Locate the cell with the specified text and output its [x, y] center coordinate. 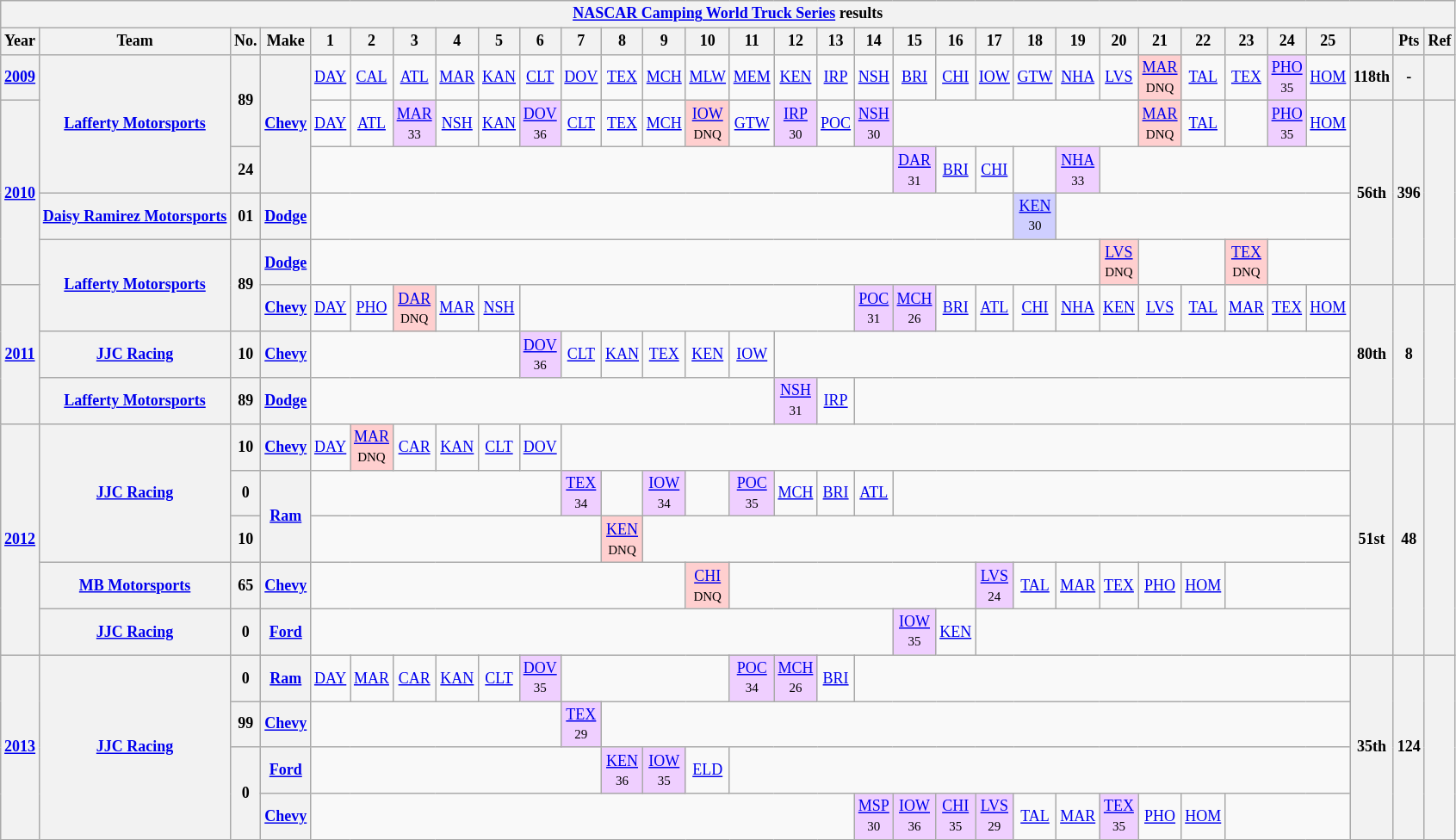
118th [1372, 77]
TEXDNQ [1247, 262]
396 [1409, 193]
17 [995, 41]
IRP30 [796, 124]
124 [1409, 747]
POC31 [873, 308]
20 [1119, 41]
NSH31 [796, 401]
01 [246, 216]
7 [581, 41]
DARDNQ [414, 308]
2009 [21, 77]
POC35 [752, 493]
POC34 [752, 678]
Pts [1409, 41]
TEX35 [1119, 817]
16 [956, 41]
ELD [708, 770]
14 [873, 41]
5 [499, 41]
IOW36 [914, 817]
35th [1372, 747]
MLW [708, 77]
NHA33 [1078, 170]
POC [836, 124]
19 [1078, 41]
4 [457, 41]
Daisy Ramirez Motorsports [134, 216]
CAL [372, 77]
LVS24 [995, 585]
1 [331, 41]
TEX34 [581, 493]
2012 [21, 539]
Year [21, 41]
2 [372, 41]
MEM [752, 77]
2013 [21, 747]
MAR33 [414, 124]
NSH30 [873, 124]
13 [836, 41]
65 [246, 585]
48 [1409, 539]
51st [1372, 539]
22 [1204, 41]
TEX29 [581, 724]
MSP30 [873, 817]
11 [752, 41]
56th [1372, 193]
80th [1372, 355]
No. [246, 41]
Team [134, 41]
21 [1160, 41]
3 [414, 41]
2011 [21, 355]
- [1409, 77]
25 [1328, 41]
NASCAR Camping World Truck Series results [728, 14]
IOW34 [664, 493]
MB Motorsports [134, 585]
CHIDNQ [708, 585]
Ref [1440, 41]
15 [914, 41]
12 [796, 41]
KEN30 [1035, 216]
9 [664, 41]
LVS29 [995, 817]
LVSDNQ [1119, 262]
2010 [21, 193]
KENDNQ [623, 540]
IOWDNQ [708, 124]
KEN36 [623, 770]
CHI35 [956, 817]
18 [1035, 41]
DOV35 [540, 678]
6 [540, 41]
DAR31 [914, 170]
Make [286, 41]
99 [246, 724]
23 [1247, 41]
